Search for the cell housing the specified text and yield its (X, Y) center coordinate. 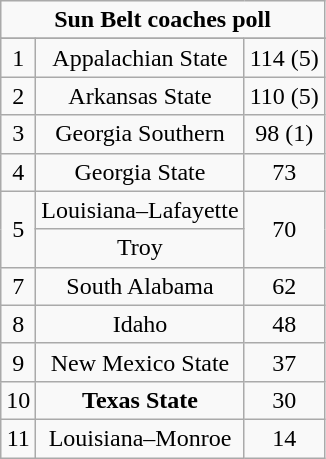
New Mexico State (140, 362)
8 (18, 324)
98 (1) (284, 134)
70 (284, 229)
Georgia State (140, 172)
Georgia Southern (140, 134)
11 (18, 438)
9 (18, 362)
48 (284, 324)
4 (18, 172)
37 (284, 362)
73 (284, 172)
114 (5) (284, 58)
Arkansas State (140, 96)
7 (18, 286)
5 (18, 229)
Appalachian State (140, 58)
Sun Belt coaches poll (163, 20)
Louisiana–Monroe (140, 438)
10 (18, 400)
Louisiana–Lafayette (140, 210)
110 (5) (284, 96)
Troy (140, 248)
30 (284, 400)
Texas State (140, 400)
62 (284, 286)
3 (18, 134)
14 (284, 438)
1 (18, 58)
South Alabama (140, 286)
Idaho (140, 324)
2 (18, 96)
